Return [x, y] of the center of cell containing provided text 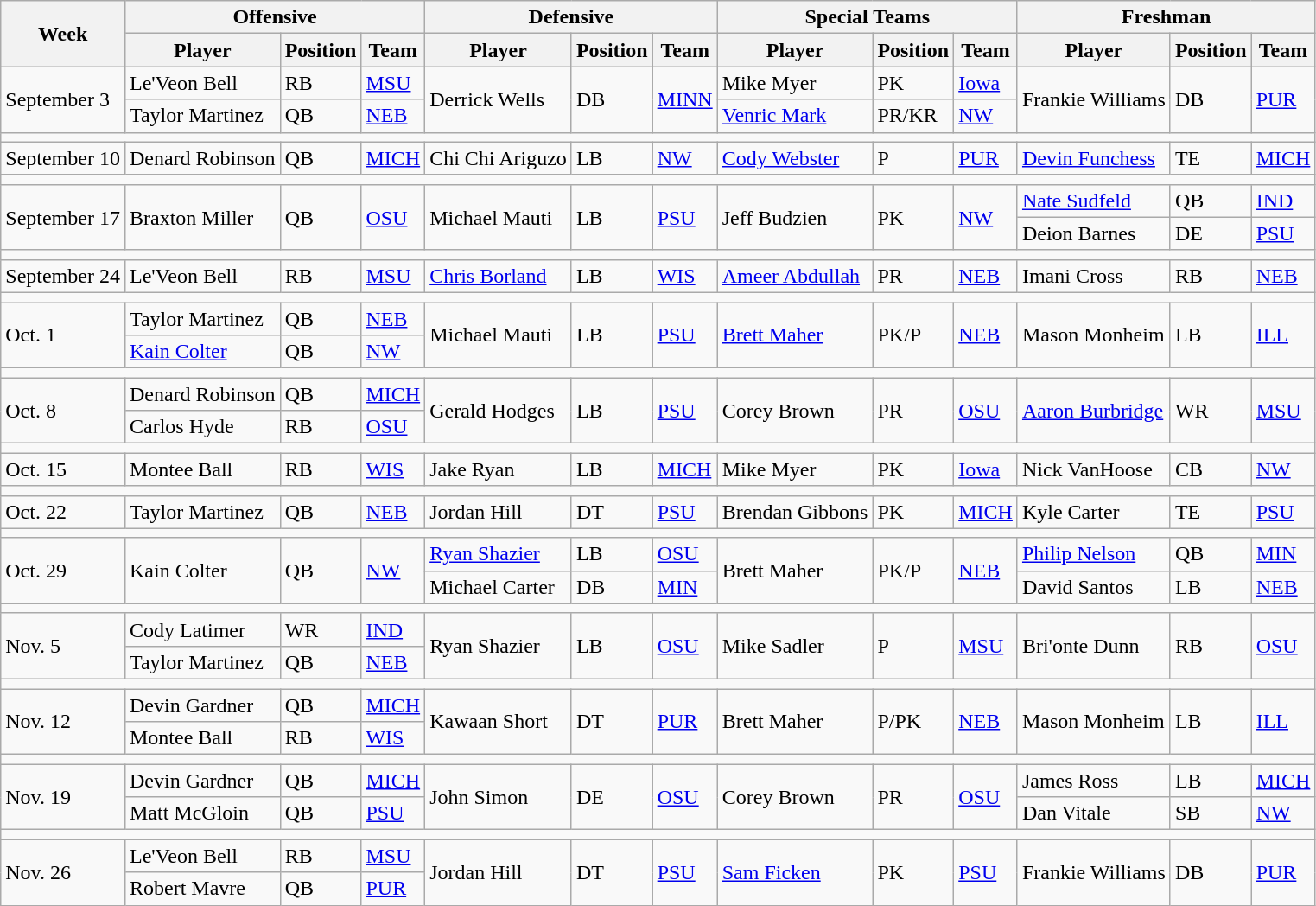
Chris Borland [499, 276]
Derrick Wells [499, 99]
PR/KR [913, 116]
Nov. 5 [63, 646]
Michael Carter [499, 587]
Ameer Abdullah [795, 276]
September 24 [63, 276]
John Simon [499, 797]
Week [63, 34]
Philip Nelson [1094, 554]
Mike Sadler [795, 646]
Matt McGloin [202, 813]
Kawaan Short [499, 721]
Freshman [1166, 17]
Defensive [572, 17]
Offensive [275, 17]
P/PK [913, 721]
Cody Webster [795, 158]
Special Teams [868, 17]
Oct. 22 [63, 512]
Nov. 19 [63, 797]
Venric Mark [795, 116]
Sam Ficken [795, 872]
Nov. 26 [63, 872]
September 10 [63, 158]
Cody Latimer [202, 629]
MINN [684, 99]
David Santos [1094, 587]
Deion Barnes [1094, 233]
September 3 [63, 99]
September 17 [63, 217]
CB [1211, 469]
Oct. 15 [63, 469]
Robert Mavre [202, 889]
Nov. 12 [63, 721]
Oct. 1 [63, 335]
Braxton Miller [202, 217]
SB [1211, 813]
Chi Chi Ariguzo [499, 158]
Oct. 8 [63, 411]
Bri'onte Dunn [1094, 646]
Nate Sudfeld [1094, 201]
Jeff Budzien [795, 217]
Carlos Hyde [202, 427]
Dan Vitale [1094, 813]
Devin Funchess [1094, 158]
Gerald Hodges [499, 411]
Imani Cross [1094, 276]
Brendan Gibbons [795, 512]
Jake Ryan [499, 469]
Kyle Carter [1094, 512]
James Ross [1094, 781]
Nick VanHoose [1094, 469]
Aaron Burbridge [1094, 411]
Oct. 29 [63, 571]
